Return the (X, Y) coordinate for the center point of the cell that contains the specified text.  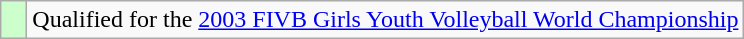
Qualified for the 2003 FIVB Girls Youth Volleyball World Championship (386, 20)
